Extract the [x, y] coordinate from the center of the cell holding the provided text.  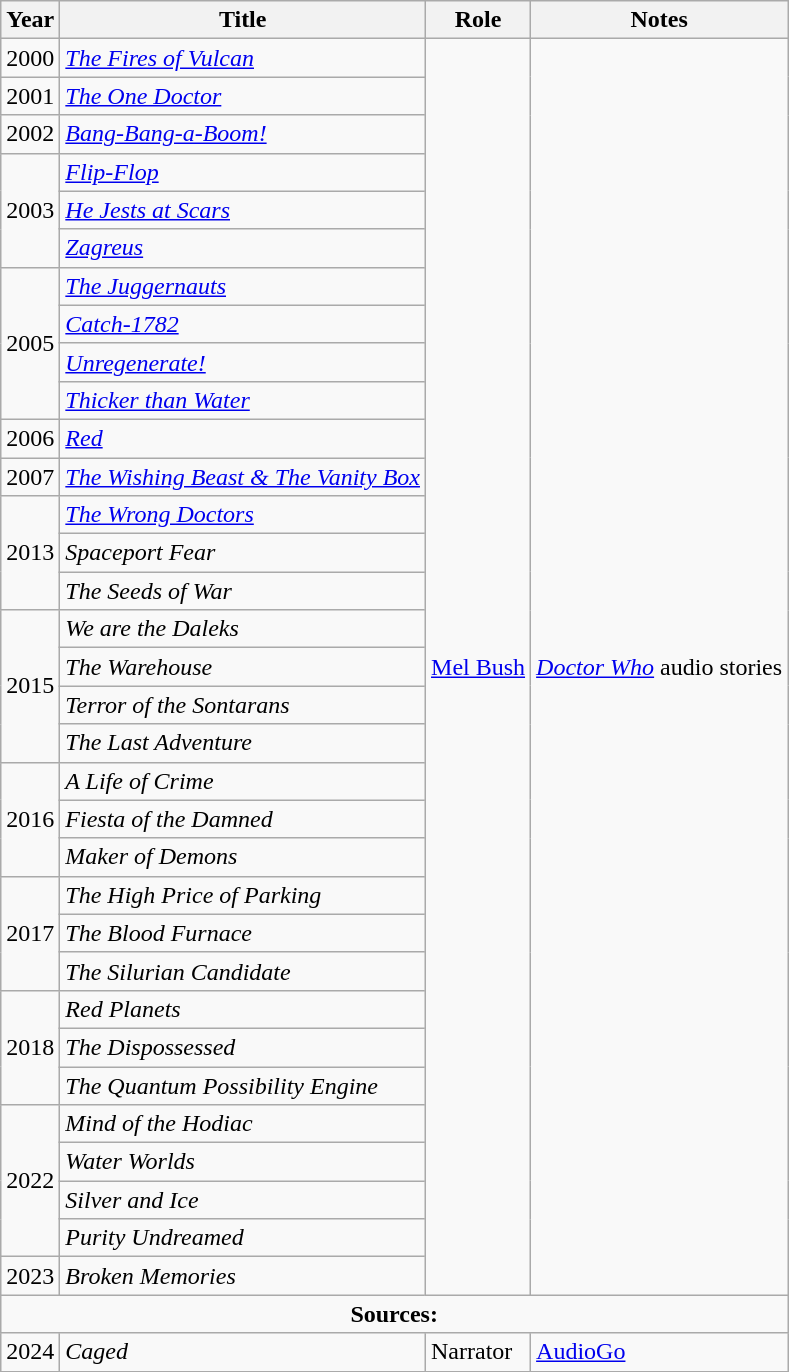
Red [243, 438]
Doctor Who audio stories [660, 667]
2001 [30, 96]
Terror of the Sontarans [243, 705]
The Last Adventure [243, 743]
2003 [30, 210]
Flip-Flop [243, 172]
2015 [30, 686]
2016 [30, 819]
The Seeds of War [243, 591]
A Life of Crime [243, 781]
Purity Undreamed [243, 1238]
Mind of the Hodiac [243, 1124]
Silver and Ice [243, 1200]
The Warehouse [243, 667]
2000 [30, 58]
Caged [243, 1352]
Red Planets [243, 1009]
Maker of Demons [243, 857]
The Quantum Possibility Engine [243, 1085]
Title [243, 20]
Mel Bush [478, 667]
Thicker than Water [243, 400]
AudioGo [660, 1352]
2007 [30, 477]
Water Worlds [243, 1162]
The High Price of Parking [243, 895]
Role [478, 20]
The One Doctor [243, 96]
2005 [30, 343]
2024 [30, 1352]
Bang-Bang-a-Boom! [243, 134]
2002 [30, 134]
The Blood Furnace [243, 933]
The Silurian Candidate [243, 971]
2017 [30, 933]
Notes [660, 20]
Sources: [394, 1314]
Zagreus [243, 248]
The Fires of Vulcan [243, 58]
Spaceport Fear [243, 553]
2022 [30, 1181]
He Jests at Scars [243, 210]
Year [30, 20]
Unregenerate! [243, 362]
Catch-1782 [243, 324]
2013 [30, 553]
2023 [30, 1276]
The Wishing Beast & The Vanity Box [243, 477]
Fiesta of the Damned [243, 819]
2006 [30, 438]
2018 [30, 1047]
The Juggernauts [243, 286]
The Wrong Doctors [243, 515]
The Dispossessed [243, 1047]
We are the Daleks [243, 629]
Narrator [478, 1352]
Broken Memories [243, 1276]
